Search for the cell housing the specified text and yield its [x, y] center coordinate. 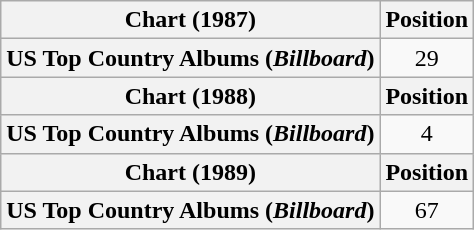
Chart (1988) [190, 96]
Chart (1987) [190, 20]
4 [427, 134]
29 [427, 58]
Chart (1989) [190, 172]
67 [427, 210]
